Scan for the cell matching the given text and deliver its (x, y) coordinate at center. 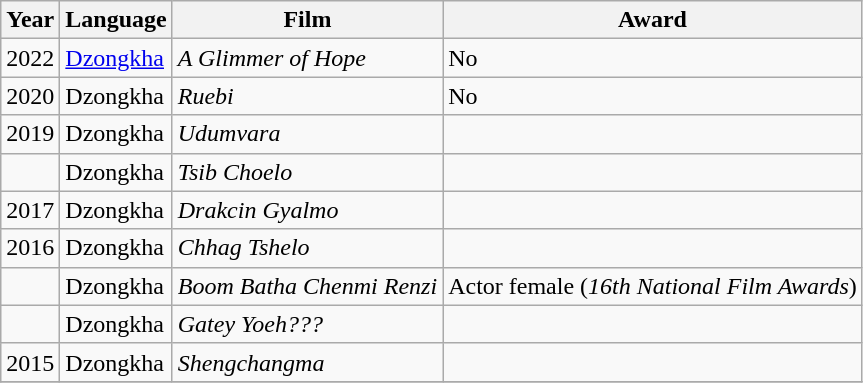
Udumvara (307, 134)
Boom Batha Chenmi Renzi (307, 286)
Year (30, 20)
Actor female (16th National Film Awards) (653, 286)
2016 (30, 248)
Chhag Tshelo (307, 248)
2015 (30, 362)
Language (116, 20)
Ruebi (307, 96)
2017 (30, 210)
Tsib Choelo (307, 172)
A Glimmer of Hope (307, 58)
Award (653, 20)
Drakcin Gyalmo (307, 210)
Film (307, 20)
2019 (30, 134)
Gatey Yoeh??? (307, 324)
2022 (30, 58)
2020 (30, 96)
Shengchangma (307, 362)
